Output the (x, y) coordinate of the center of the cell containing the given text.  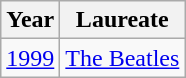
The Beatles (122, 58)
Year (30, 20)
1999 (30, 58)
Laureate (122, 20)
